For the text-containing cell, return its midpoint in (x, y) coordinate format. 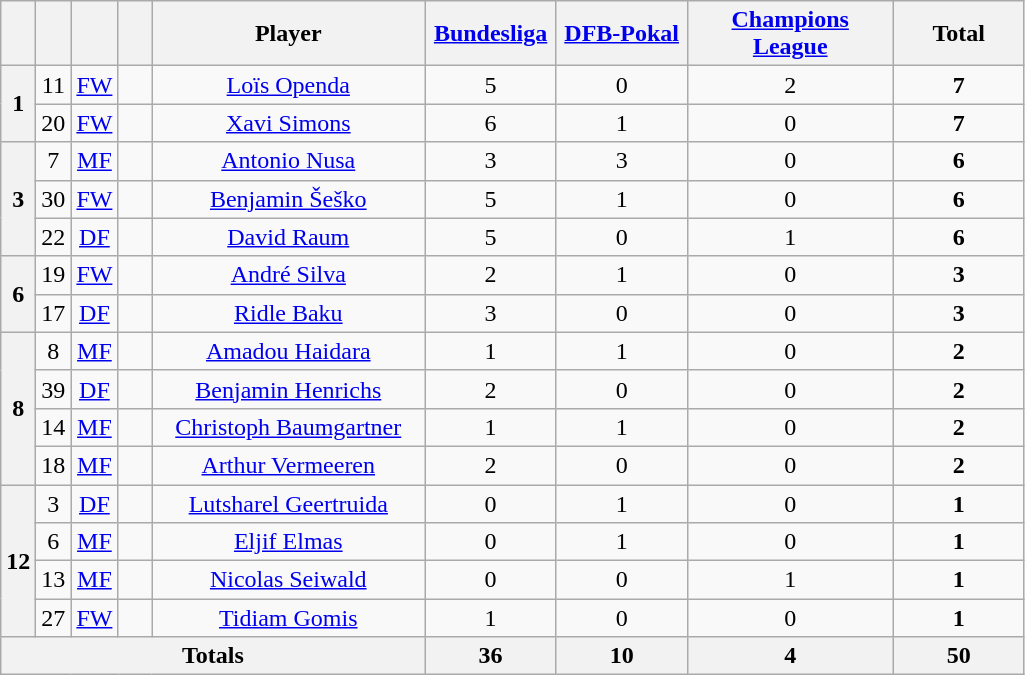
Player (289, 34)
Bundesliga (490, 34)
DFB-Pokal (622, 34)
27 (54, 618)
Amadou Haidara (289, 351)
Lutsharel Geertruida (289, 503)
13 (54, 580)
12 (18, 560)
18 (54, 465)
Benjamin Šeško (289, 199)
Ridle Baku (289, 313)
39 (54, 389)
Benjamin Henrichs (289, 389)
11 (54, 85)
10 (622, 656)
Total (958, 34)
André Silva (289, 275)
50 (958, 656)
Champions League (790, 34)
Antonio Nusa (289, 161)
Arthur Vermeeren (289, 465)
Eljif Elmas (289, 542)
14 (54, 427)
Christoph Baumgartner (289, 427)
20 (54, 123)
17 (54, 313)
19 (54, 275)
Loïs Openda (289, 85)
4 (790, 656)
Xavi Simons (289, 123)
36 (490, 656)
David Raum (289, 237)
Tidiam Gomis (289, 618)
Totals (213, 656)
30 (54, 199)
22 (54, 237)
Nicolas Seiwald (289, 580)
